Capture the cell that displays the provided text and extract its [X, Y] central coordinate. 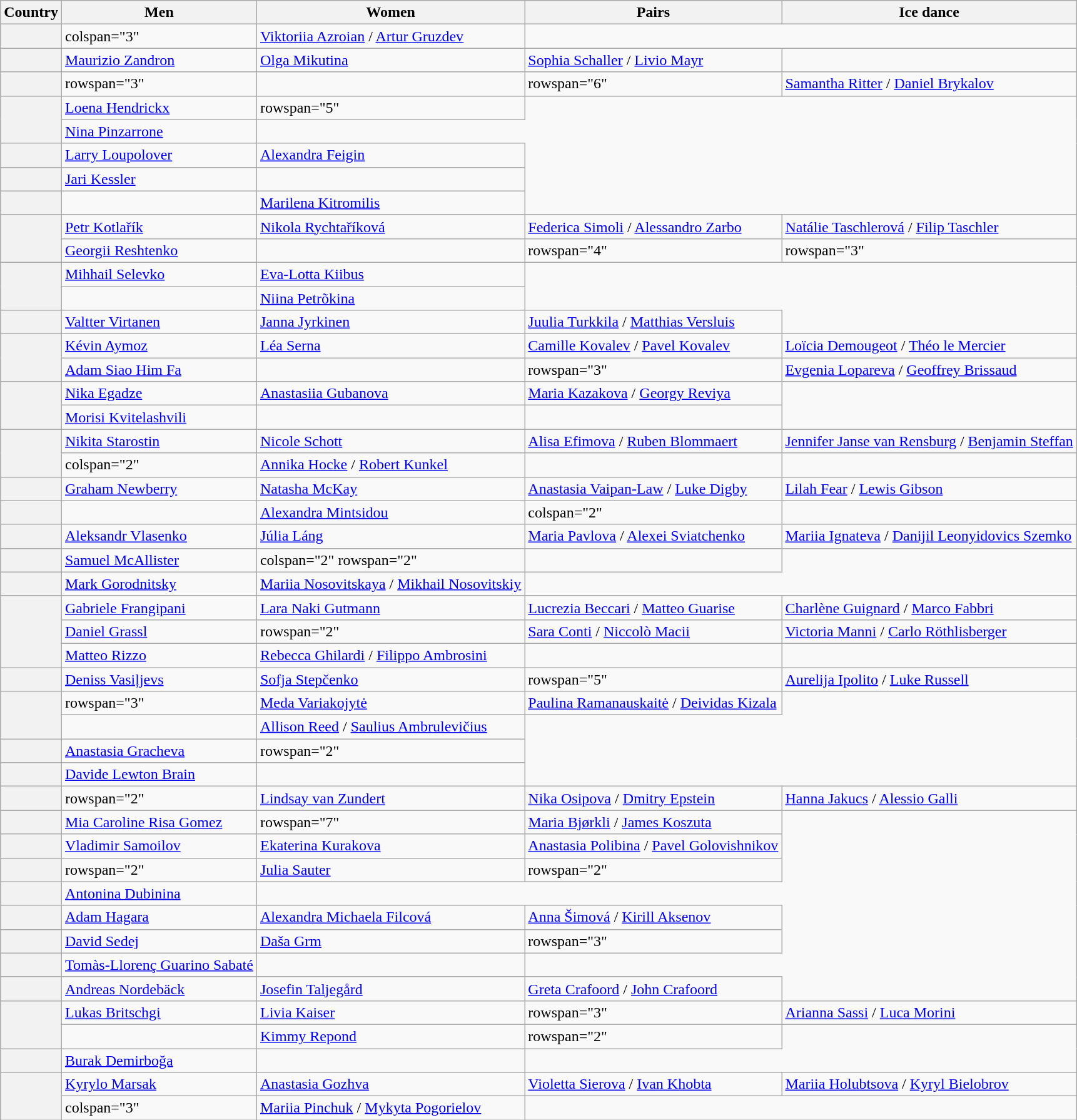
Alisa Efimova / Ruben Blommaert [653, 441]
Mariia Holubtsova / Kyryl Bielobrov [929, 1084]
Anastasia Polibina / Pavel Golovishnikov [653, 846]
Olga Mikutina [390, 60]
Loena Hendrickx [159, 108]
Deniss Vasiļjevs [159, 679]
Nika Egadze [159, 394]
Meda Variakojytė [390, 703]
Women [390, 13]
Alexandra Feigin [390, 155]
Graham Newberry [159, 489]
Charlène Guignard / Marco Fabbri [929, 608]
Sara Conti / Niccolò Macii [653, 631]
colspan="2" rowspan="2" [390, 560]
Evgenia Lopareva / Geoffrey Brissaud [929, 370]
Anastasia Vaipan-Law / Luke Digby [653, 489]
Adam Hagara [159, 917]
rowspan="7" [390, 822]
Niina Petrõkina [390, 298]
Lukas Britschgi [159, 1012]
Aleksandr Vlasenko [159, 536]
Country [31, 13]
Rebecca Ghilardi / Filippo Ambrosini [390, 655]
Samuel McAllister [159, 560]
Nika Osipova / Dmitry Epstein [653, 798]
Paulina Ramanauskaitė / Deividas Kizala [653, 703]
Maria Bjørkli / James Koszuta [653, 822]
Lara Naki Gutmann [390, 608]
Davide Lewton Brain [159, 775]
Loïcia Demougeot / Théo le Mercier [929, 346]
Pairs [653, 13]
Burak Demirboğa [159, 1061]
Nikita Starostin [159, 441]
Camille Kovalev / Pavel Kovalev [653, 346]
Jari Kessler [159, 179]
Mia Caroline Risa Gomez [159, 822]
Gabriele Frangipani [159, 608]
Josefin Taljegård [390, 989]
Annika Hocke / Robert Kunkel [390, 465]
Matteo Rizzo [159, 655]
Juulia Turkkila / Matthias Versluis [653, 322]
Marilena Kitromilis [390, 203]
Ekaterina Kurakova [390, 846]
Ice dance [929, 13]
Maria Kazakova / Georgy Reviya [653, 394]
Jennifer Janse van Rensburg / Benjamin Steffan [929, 441]
Mihhail Selevko [159, 274]
Andreas Nordebäck [159, 989]
Morisi Kvitelashvili [159, 417]
Anna Šimová / Kirill Aksenov [653, 917]
David Sedej [159, 941]
Janna Jyrkinen [390, 322]
Kévin Aymoz [159, 346]
Viktoriia Azroian / Artur Gruzdev [390, 36]
Maria Pavlova / Alexei Sviatchenko [653, 536]
Valtter Virtanen [159, 322]
Natasha McKay [390, 489]
Federica Simoli / Alessandro Zarbo [653, 227]
Larry Loupolover [159, 155]
Lucrezia Beccari / Matteo Guarise [653, 608]
Julia Sauter [390, 870]
Aurelija Ipolito / Luke Russell [929, 679]
Daša Grm [390, 941]
Kyrylo Marsak [159, 1084]
Maurizio Zandron [159, 60]
Men [159, 13]
Mark Gorodnitsky [159, 584]
Sophia Schaller / Livio Mayr [653, 60]
Greta Crafoord / John Crafoord [653, 989]
Violetta Sierova / Ivan Khobta [653, 1084]
Georgii Reshtenko [159, 250]
Anastasia Gozhva [390, 1084]
Mariia Pinchuk / Mykyta Pogorielov [390, 1108]
Antonina Dubinina [159, 893]
Victoria Manni / Carlo Röthlisberger [929, 631]
Adam Siao Him Fa [159, 370]
Kimmy Repond [390, 1036]
Nicole Schott [390, 441]
Vladimir Samoilov [159, 846]
Samantha Ritter / Daniel Brykalov [929, 84]
Anastasiia Gubanova [390, 394]
Mariia Ignateva / Danijil Leonyidovics Szemko [929, 536]
rowspan="4" [653, 250]
Livia Kaiser [390, 1012]
Nikola Rychtaříková [390, 227]
Alexandra Mintsidou [390, 512]
Petr Kotlařík [159, 227]
Hanna Jakucs / Alessio Galli [929, 798]
Allison Reed / Saulius Ambrulevičius [390, 727]
Lilah Fear / Lewis Gibson [929, 489]
Alexandra Michaela Filcová [390, 917]
Eva-Lotta Kiibus [390, 274]
Daniel Grassl [159, 631]
Natálie Taschlerová / Filip Taschler [929, 227]
Léa Serna [390, 346]
Lindsay van Zundert [390, 798]
Júlia Láng [390, 536]
Arianna Sassi / Luca Morini [929, 1012]
Mariia Nosovitskaya / Mikhail Nosovitskiy [390, 584]
rowspan="6" [653, 84]
Sofja Stepčenko [390, 679]
Nina Pinzarrone [159, 131]
Tomàs-Llorenç Guarino Sabaté [159, 965]
Anastasia Gracheva [159, 751]
